Extract the (X, Y) coordinate from the center of the cell holding the provided text.  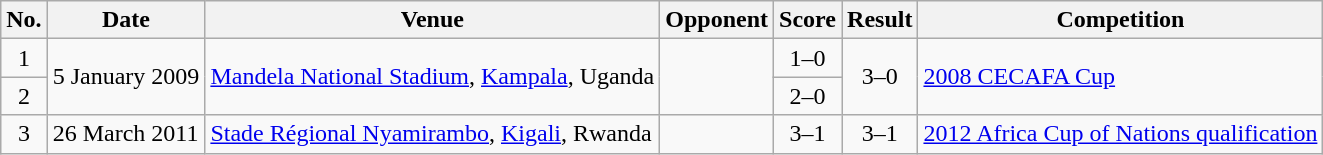
2008 CECAFA Cup (1120, 77)
26 March 2011 (126, 134)
1 (24, 58)
Competition (1120, 20)
Result (880, 20)
Stade Régional Nyamirambo, Kigali, Rwanda (432, 134)
No. (24, 20)
3–0 (880, 77)
3 (24, 134)
Venue (432, 20)
2 (24, 96)
2012 Africa Cup of Nations qualification (1120, 134)
Score (808, 20)
Opponent (717, 20)
1–0 (808, 58)
5 January 2009 (126, 77)
2–0 (808, 96)
Mandela National Stadium, Kampala, Uganda (432, 77)
Date (126, 20)
